Scan for the cell matching the given text and deliver its (X, Y) coordinate at center. 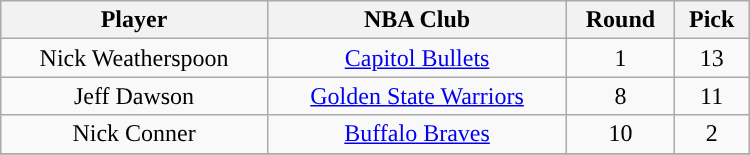
11 (712, 96)
2 (712, 134)
8 (620, 96)
NBA Club (416, 20)
Player (134, 20)
Jeff Dawson (134, 96)
10 (620, 134)
Round (620, 20)
Nick Weatherspoon (134, 58)
13 (712, 58)
Buffalo Braves (416, 134)
Capitol Bullets (416, 58)
Golden State Warriors (416, 96)
Nick Conner (134, 134)
1 (620, 58)
Pick (712, 20)
